Detect which cell encompasses the target text, then output its [x, y] center coordinate. 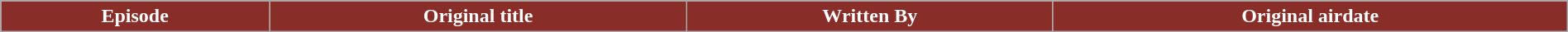
Episode [136, 16]
Original title [478, 16]
Original airdate [1310, 16]
Written By [870, 16]
